Scan for the cell matching the given text and deliver its (x, y) coordinate at center. 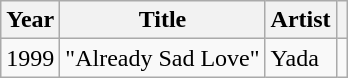
Title (162, 20)
Yada (300, 58)
Year (30, 20)
"Already Sad Love" (162, 58)
1999 (30, 58)
Artist (300, 20)
